For the text-containing cell, return its midpoint in (x, y) coordinate format. 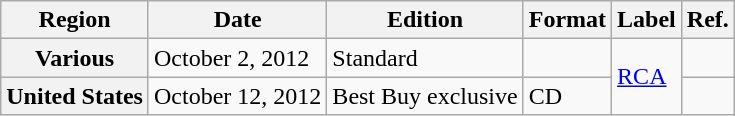
Label (647, 20)
Format (567, 20)
Edition (425, 20)
October 12, 2012 (237, 96)
CD (567, 96)
RCA (647, 77)
October 2, 2012 (237, 58)
Various (75, 58)
Region (75, 20)
Ref. (708, 20)
Best Buy exclusive (425, 96)
Date (237, 20)
United States (75, 96)
Standard (425, 58)
